Output the [X, Y] coordinate of the center of the cell containing the given text.  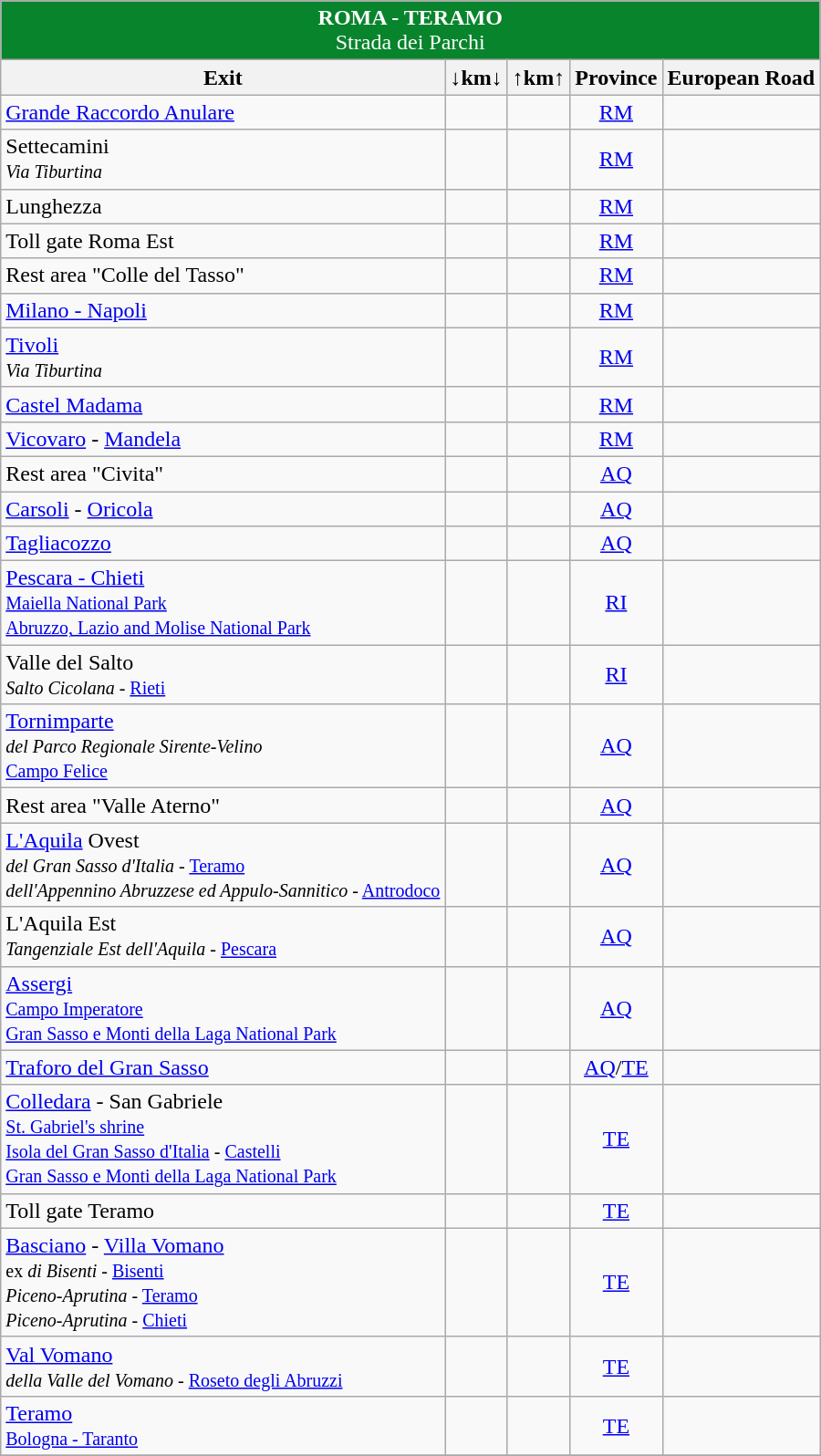
Toll gate Roma Est [223, 241]
Castel Madama [223, 404]
Vicovaro - Mandela [223, 439]
↓km↓ [476, 78]
Toll gate Teramo [223, 1211]
Grande Raccordo Anulare [223, 112]
Rest area "Civita" [223, 473]
Basciano - Villa Vomanoex di Bisenti - Bisenti Piceno-Aprutina - Teramo Piceno-Aprutina - Chieti [223, 1283]
Rest area "Colle del Tasso" [223, 276]
L'Aquila Est Tangenziale Est dell'Aquila - Pescara [223, 936]
Pescara - Chieti Maiella National Park Abruzzo, Lazio and Molise National Park [223, 603]
Valle del Salto Salto Cicolana - Rieti [223, 675]
European Road [741, 78]
Tornimparte del Parco Regionale Sirente-Velino Campo Felice [223, 746]
Teramo Bologna - Taranto [223, 1425]
Val Vomano della Valle del Vomano - Roseto degli Abruzzi [223, 1367]
↑km↑ [538, 78]
Exit [223, 78]
Tagliacozzo [223, 544]
ROMA - TERAMOStrada dei Parchi [410, 31]
AQ/TE [617, 1067]
Lunghezza [223, 206]
Province [617, 78]
Assergi Campo Imperatore Gran Sasso e Monti della Laga National Park [223, 1008]
Settecamini Via Tiburtina [223, 159]
Carsoli - Oricola [223, 508]
Tivoli Via Tiburtina [223, 358]
Milano - Napoli [223, 310]
Traforo del Gran Sasso [223, 1067]
Rest area "Valle Aterno" [223, 806]
Colledara - San Gabriele St. Gabriel's shrine Isola del Gran Sasso d'Italia - Castelli Gran Sasso e Monti della Laga National Park [223, 1139]
L'Aquila Ovest del Gran Sasso d'Italia - Teramo dell'Appennino Abruzzese ed Appulo-Sannitico - Antrodoco [223, 865]
